Determine the [x, y] coordinate at the center of the cell enclosing the given text.  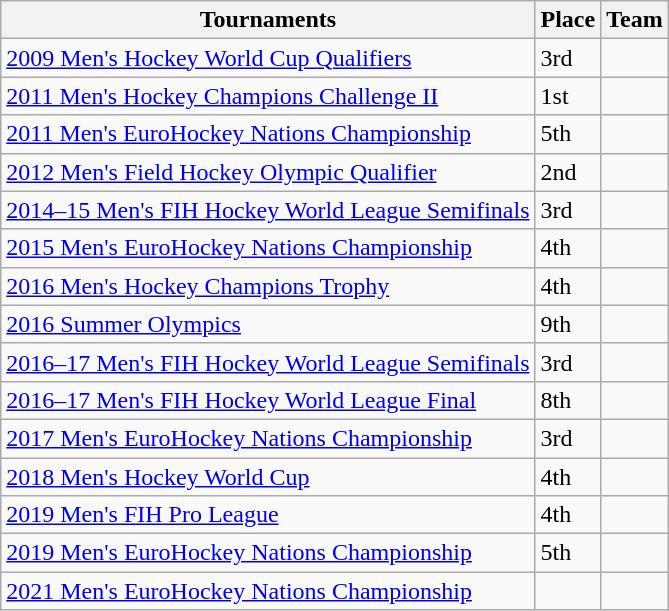
1st [568, 96]
2011 Men's Hockey Champions Challenge II [268, 96]
2nd [568, 172]
2016–17 Men's FIH Hockey World League Semifinals [268, 362]
Tournaments [268, 20]
2018 Men's Hockey World Cup [268, 477]
2017 Men's EuroHockey Nations Championship [268, 438]
2014–15 Men's FIH Hockey World League Semifinals [268, 210]
2019 Men's EuroHockey Nations Championship [268, 553]
9th [568, 324]
2012 Men's Field Hockey Olympic Qualifier [268, 172]
2016–17 Men's FIH Hockey World League Final [268, 400]
2015 Men's EuroHockey Nations Championship [268, 248]
2011 Men's EuroHockey Nations Championship [268, 134]
8th [568, 400]
Place [568, 20]
2019 Men's FIH Pro League [268, 515]
Team [635, 20]
2021 Men's EuroHockey Nations Championship [268, 591]
2016 Summer Olympics [268, 324]
2016 Men's Hockey Champions Trophy [268, 286]
2009 Men's Hockey World Cup Qualifiers [268, 58]
